Locate the cell with the specified text and output its [X, Y] center coordinate. 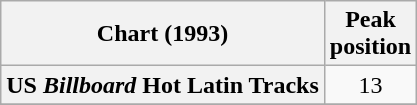
13 [370, 85]
Chart (1993) [163, 34]
Peakposition [370, 34]
US Billboard Hot Latin Tracks [163, 85]
